Output the [X, Y] coordinate of the center of the cell containing the given text.  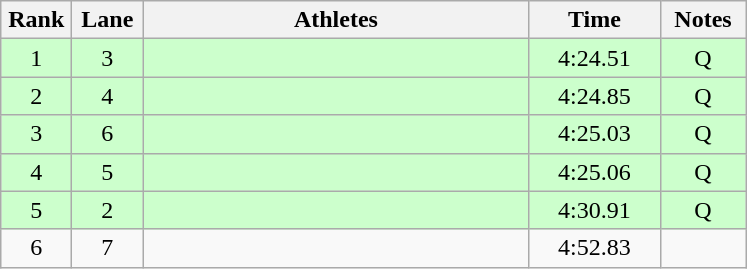
4:25.03 [594, 134]
Athletes [336, 20]
4:25.06 [594, 172]
1 [36, 58]
Notes [703, 20]
7 [108, 248]
Rank [36, 20]
4:24.51 [594, 58]
4:52.83 [594, 248]
4:24.85 [594, 96]
Lane [108, 20]
Time [594, 20]
4:30.91 [594, 210]
